Provide the (x, y) coordinate of the cell's center where the given text is located.  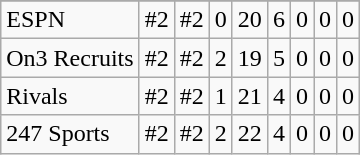
Rivals (70, 96)
On3 Recruits (70, 58)
1 (220, 96)
6 (278, 20)
5 (278, 58)
19 (250, 58)
247 Sports (70, 134)
20 (250, 20)
ESPN (70, 20)
21 (250, 96)
22 (250, 134)
